Identify which cell holds the provided text, then report its (X, Y) central coordinate. 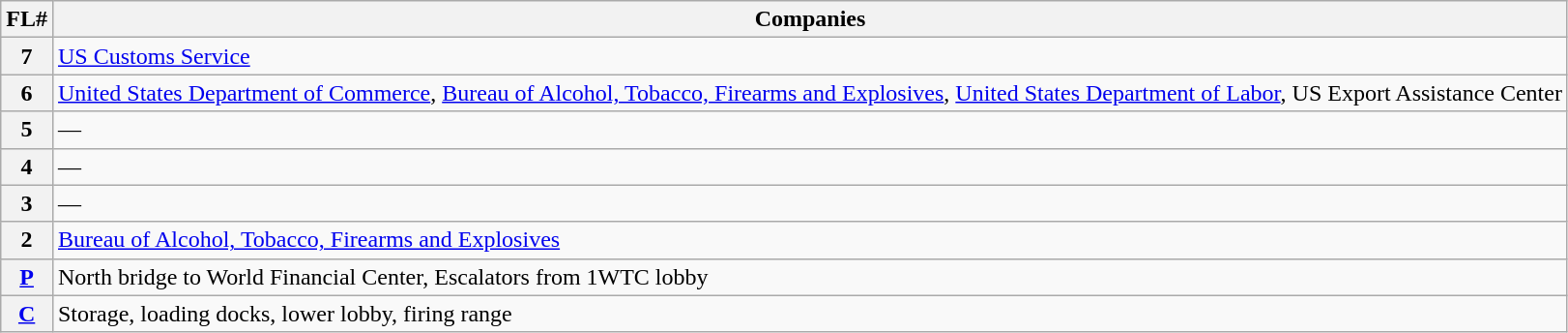
Storage, loading docks, lower lobby, firing range (810, 314)
US Customs Service (810, 56)
6 (27, 93)
3 (27, 203)
FL# (27, 19)
5 (27, 130)
C (27, 314)
4 (27, 166)
7 (27, 56)
P (27, 277)
Bureau of Alcohol, Tobacco, Firearms and Explosives (810, 240)
North bridge to World Financial Center, Escalators from 1WTC lobby (810, 277)
2 (27, 240)
Companies (810, 19)
